Output the [x, y] coordinate of the center of the cell containing the given text.  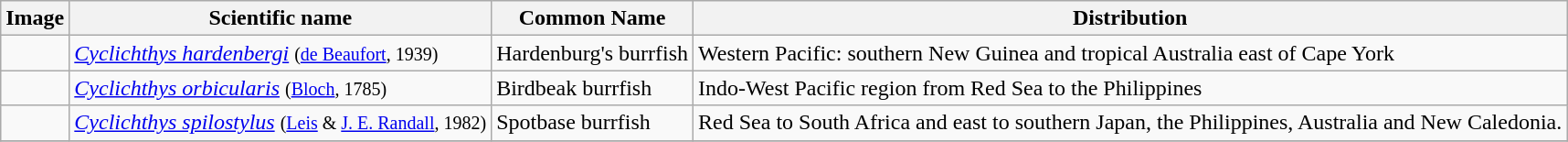
Image [35, 18]
Cyclichthys hardenbergi (de Beaufort, 1939) [281, 53]
Scientific name [281, 18]
Cyclichthys spilostylus (Leis & J. E. Randall, 1982) [281, 123]
Cyclichthys orbicularis (Bloch, 1785) [281, 88]
Hardenburg's burrfish [592, 53]
Red Sea to South Africa and east to southern Japan, the Philippines, Australia and New Caledonia. [1130, 123]
Common Name [592, 18]
Western Pacific: southern New Guinea and tropical Australia east of Cape York [1130, 53]
Birdbeak burrfish [592, 88]
Distribution [1130, 18]
Spotbase burrfish [592, 123]
Indo-West Pacific region from Red Sea to the Philippines [1130, 88]
